Output the [X, Y] coordinate of the center of the cell containing the given text.  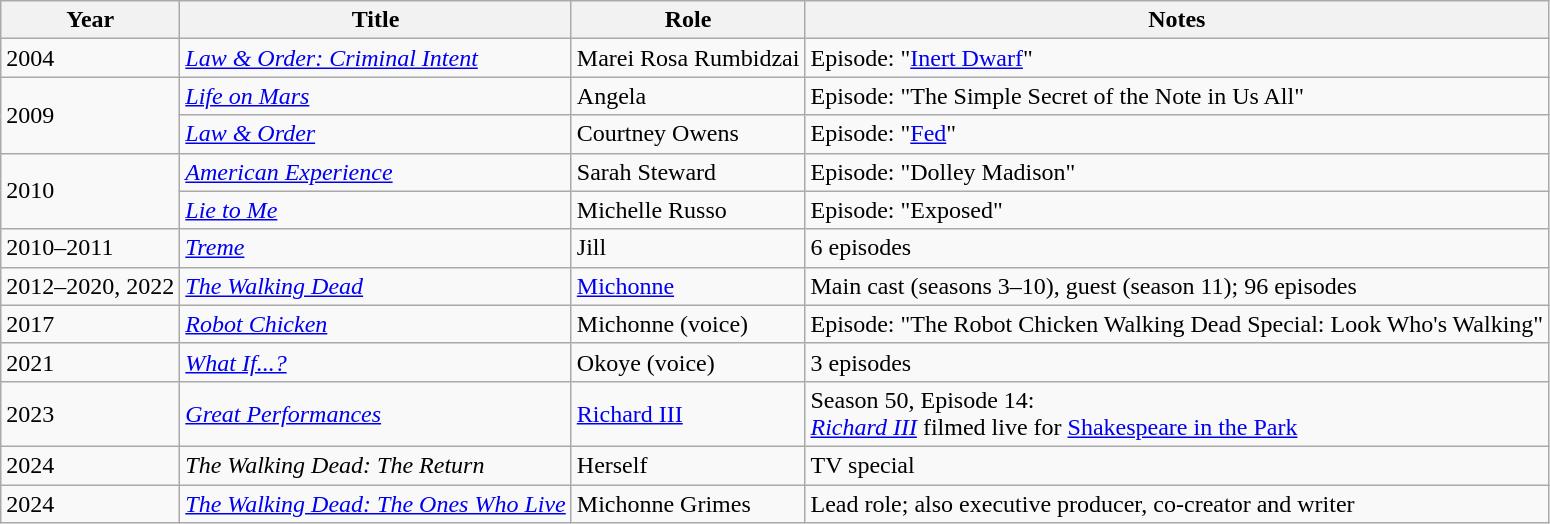
2010 [90, 191]
Lie to Me [376, 210]
Angela [688, 96]
The Walking Dead: The Ones Who Live [376, 503]
Main cast (seasons 3–10), guest (season 11); 96 episodes [1177, 286]
Michelle Russo [688, 210]
2010–2011 [90, 248]
Notes [1177, 20]
Herself [688, 465]
Michonne Grimes [688, 503]
Episode: "Inert Dwarf" [1177, 58]
Okoye (voice) [688, 362]
2009 [90, 115]
Great Performances [376, 414]
What If...? [376, 362]
Episode: "The Robot Chicken Walking Dead Special: Look Who's Walking" [1177, 324]
Season 50, Episode 14:Richard III filmed live for Shakespeare in the Park [1177, 414]
Episode: "Dolley Madison" [1177, 172]
Marei Rosa Rumbidzai [688, 58]
Life on Mars [376, 96]
Treme [376, 248]
Title [376, 20]
2012–2020, 2022 [90, 286]
Law & Order: Criminal Intent [376, 58]
Sarah Steward [688, 172]
Law & Order [376, 134]
TV special [1177, 465]
The Walking Dead: The Return [376, 465]
The Walking Dead [376, 286]
American Experience [376, 172]
2004 [90, 58]
3 episodes [1177, 362]
2021 [90, 362]
Episode: "Exposed" [1177, 210]
Richard III [688, 414]
Lead role; also executive producer, co-creator and writer [1177, 503]
6 episodes [1177, 248]
Robot Chicken [376, 324]
Role [688, 20]
Courtney Owens [688, 134]
Jill [688, 248]
Year [90, 20]
Michonne [688, 286]
Michonne (voice) [688, 324]
Episode: "Fed" [1177, 134]
Episode: "The Simple Secret of the Note in Us All" [1177, 96]
2017 [90, 324]
2023 [90, 414]
